Pinpoint the cell where the given text exists, returning its (X, Y) midpoint coordinate. 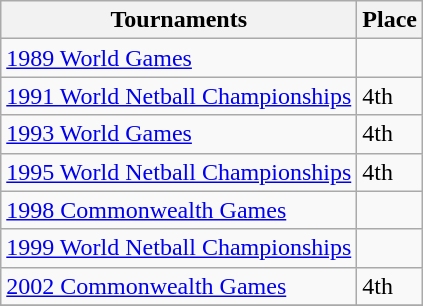
1993 World Games (179, 134)
1995 World Netball Championships (179, 172)
1991 World Netball Championships (179, 96)
Place (390, 20)
2002 Commonwealth Games (179, 286)
1999 World Netball Championships (179, 248)
1989 World Games (179, 58)
1998 Commonwealth Games (179, 210)
Tournaments (179, 20)
